Search for the cell housing the specified text and yield its [x, y] center coordinate. 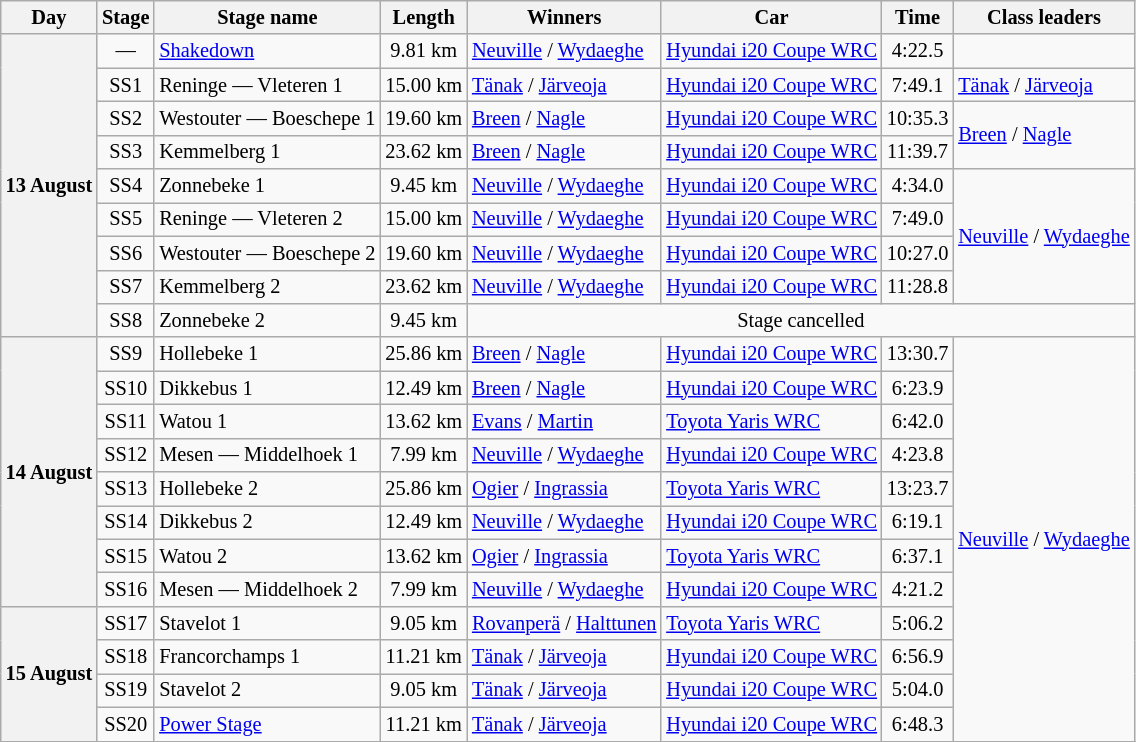
Power Stage [267, 724]
Reninge — Vleteren 2 [267, 219]
Stage [126, 17]
Watou 1 [267, 421]
SS12 [126, 455]
6:56.9 [918, 657]
Francorchamps 1 [267, 657]
11:39.7 [918, 152]
Evans / Martin [564, 421]
13 August [49, 186]
Car [772, 17]
11:28.8 [918, 287]
Time [918, 17]
Stage name [267, 17]
SS9 [126, 354]
SS20 [126, 724]
— [126, 51]
Westouter — Boeschepe 1 [267, 118]
SS6 [126, 253]
SS10 [126, 388]
SS17 [126, 623]
13:30.7 [918, 354]
Length [424, 17]
SS18 [126, 657]
Dikkebus 2 [267, 522]
SS14 [126, 522]
Zonnebeke 2 [267, 320]
5:06.2 [918, 623]
SS13 [126, 489]
4:21.2 [918, 589]
6:37.1 [918, 556]
Dikkebus 1 [267, 388]
SS11 [126, 421]
7:49.1 [918, 85]
SS19 [126, 690]
Mesen — Middelhoek 2 [267, 589]
SS1 [126, 85]
6:48.3 [918, 724]
6:23.9 [918, 388]
SS3 [126, 152]
Zonnebeke 1 [267, 186]
14 August [49, 472]
13:23.7 [918, 489]
SS4 [126, 186]
Westouter — Boeschepe 2 [267, 253]
6:42.0 [918, 421]
SS5 [126, 219]
Rovanperä / Halttunen [564, 623]
SS8 [126, 320]
4:23.8 [918, 455]
SS15 [126, 556]
10:27.0 [918, 253]
Class leaders [1044, 17]
9.81 km [424, 51]
SS2 [126, 118]
Mesen — Middelhoek 1 [267, 455]
SS7 [126, 287]
Shakedown [267, 51]
4:34.0 [918, 186]
SS16 [126, 589]
Kemmelberg 1 [267, 152]
Hollebeke 1 [267, 354]
4:22.5 [918, 51]
15 August [49, 674]
5:04.0 [918, 690]
Hollebeke 2 [267, 489]
Watou 2 [267, 556]
7:49.0 [918, 219]
10:35.3 [918, 118]
Stavelot 2 [267, 690]
Stavelot 1 [267, 623]
Kemmelberg 2 [267, 287]
Day [49, 17]
6:19.1 [918, 522]
Stage cancelled [801, 320]
Winners [564, 17]
Reninge — Vleteren 1 [267, 85]
